Locate the cell with the specified text and output its [X, Y] center coordinate. 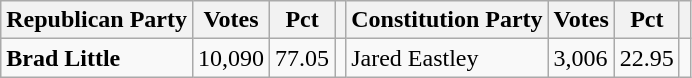
Constitution Party [447, 20]
77.05 [302, 58]
10,090 [230, 58]
Brad Little [97, 58]
22.95 [646, 58]
3,006 [581, 58]
Jared Eastley [447, 58]
Republican Party [97, 20]
